Extract the (x, y) coordinate from the center of the cell holding the provided text.  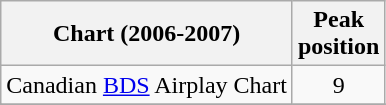
9 (338, 85)
Chart (2006-2007) (147, 34)
Canadian BDS Airplay Chart (147, 85)
Peakposition (338, 34)
